Extract the (X, Y) coordinate from the center of the cell holding the provided text.  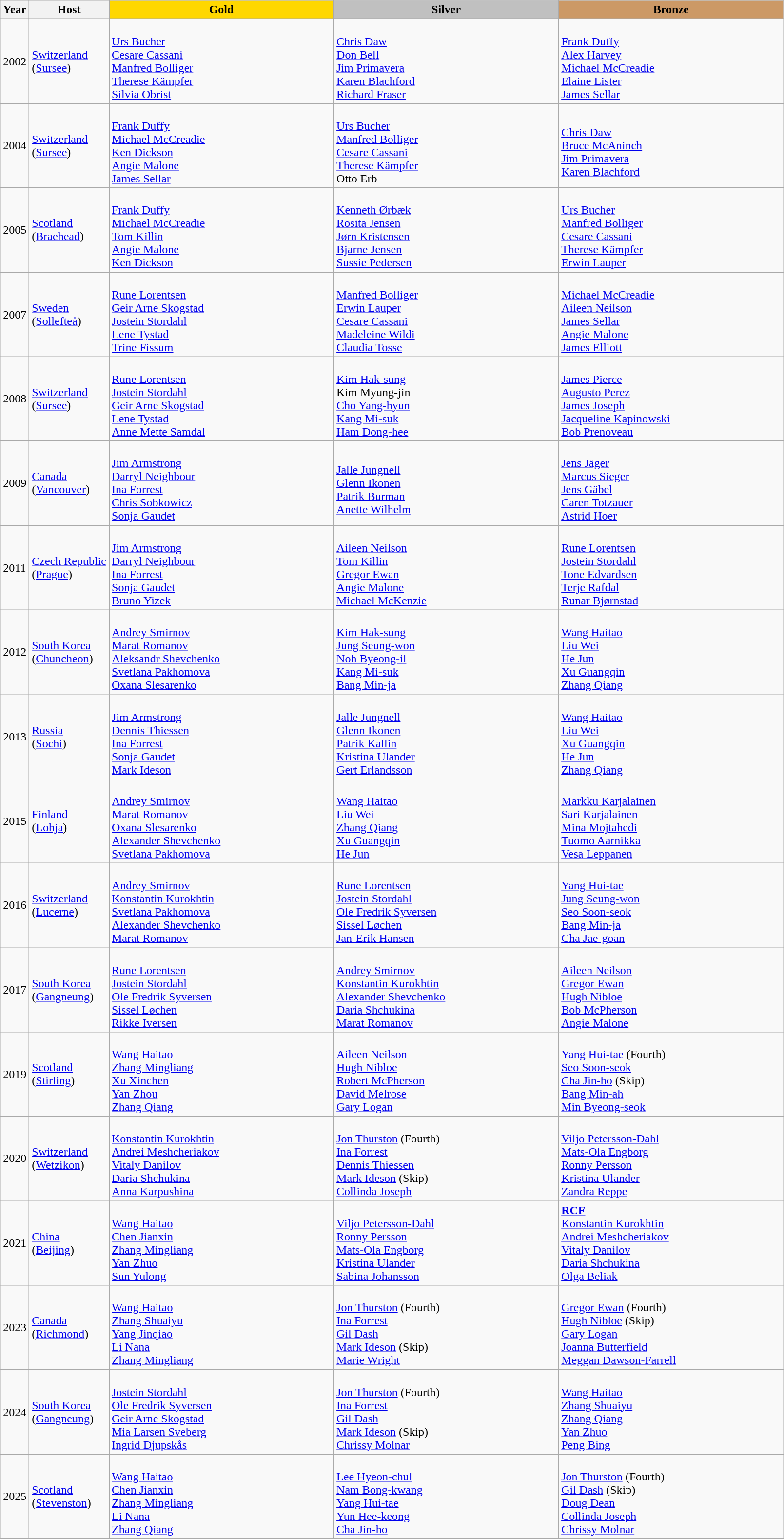
2012 (15, 652)
2013 (15, 737)
Gregor Ewan (Fourth)Hugh Nibloe (Skip)Gary LoganJoanna ButterfieldMeggan Dawson-Farrell (671, 1328)
Rune Lorentsen Jostein Stordahl Tone Edvardsen Terje Rafdal Runar Bjørnstad (671, 568)
Wang HaitaoZhang ShuaiyuYang JinqiaoLi NanaZhang Mingliang (221, 1328)
Lee Hyeon-chulNam Bong-kwangYang Hui-taeYun Hee-keongCha Jin-ho (447, 1497)
Jon Thurston (Fourth)Ina ForrestDennis ThiessenMark Ideson (Skip)Collinda Joseph (447, 1159)
Silver (447, 10)
Andrey SmirnovMarat RomanovOxana SlesarenkoAlexander ShevchenkoSvetlana Pakhomova (221, 820)
Switzerland(Wetzikon) (69, 1159)
Scotland(Braehead) (69, 230)
RCFKonstantin KurokhtinAndrei MeshcheriakovVitaly DanilovDaria ShchukinaOlga Beliak (671, 1243)
Canada(Vancouver) (69, 483)
Kim Hak-sung Kim Myung-jin Cho Yang-hyun Kang Mi-suk Ham Dong-hee (447, 399)
2009 (15, 483)
Kim Hak-sungJung Seung-wonNoh Byeong-ilKang Mi-sukBang Min-ja (447, 652)
China(Beijing) (69, 1243)
2024 (15, 1412)
Bronze (671, 10)
Frank Duffy Michael McCreadie Tom Killin Angie Malone Ken Dickson (221, 230)
2025 (15, 1497)
Host (69, 10)
Urs Bucher Manfred Bolliger Cesare Cassani Therese Kämpfer Erwin Lauper (671, 230)
Czech Republic(Prague) (69, 568)
Gold (221, 10)
Rune LorentsenJostein StordahlOle Fredrik SyversenSissel LøchenJan-Erik Hansen (447, 905)
Aileen NeilsonGregor EwanHugh NibloeBob McPhersonAngie Malone (671, 989)
Aileen Neilson Tom Killin Gregor Ewan Angie Malone Michael McKenzie (447, 568)
Rune LorentsenJostein StordahlOle Fredrik SyversenSissel LøchenRikke Iversen (221, 989)
Scotland(Stirling) (69, 1074)
2007 (15, 314)
Wang HaitaoChen JianxinZhang MingliangYan ZhuoSun Yulong (221, 1243)
Chris Daw Don Bell Jim Primavera Karen Blachford Richard Fraser (447, 61)
Jens Jäger Marcus Sieger Jens Gäbel Caren Totzauer Astrid Hoer (671, 483)
Jim Armstrong Darryl Neighbour Ina Forrest Chris Sobkowicz Sonja Gaudet (221, 483)
Yang Hui-tae (Fourth)Seo Soon-seokCha Jin-ho (Skip)Bang Min-ahMin Byeong-seok (671, 1074)
Canada(Richmond) (69, 1328)
Rune Lorentsen Jostein Stordahl Geir Arne Skogstad Lene Tystad Anne Mette Samdal (221, 399)
Aileen NeilsonHugh NibloeRobert McPhersonDavid MelroseGary Logan (447, 1074)
South Korea(Chuncheon) (69, 652)
Year (15, 10)
Scotland(Stevenston) (69, 1497)
Markku KarjalainenSari KarjalainenMina MojtahediTuomo AarnikkaVesa Leppanen (671, 820)
Michael McCreadie Aileen Neilson James Sellar Angie Malone James Elliott (671, 314)
Frank Duffy Alex Harvey Michael McCreadie Elaine Lister James Sellar (671, 61)
Wang HaitaoLiu WeiHe JunXu GuangqinZhang Qiang (671, 652)
Andrey SmirnovKonstantin KurokhtinAlexander ShevchenkoDaria ShchukinaMarat Romanov (447, 989)
Rune Lorentsen Geir Arne Skogstad Jostein Stordahl Lene Tystad Trine Fissum (221, 314)
2021 (15, 1243)
Wang HaitaoChen JianxinZhang MingliangLi NanaZhang Qiang (221, 1497)
Frank Duffy Michael McCreadie Ken Dickson Angie Malone James Sellar (221, 145)
2023 (15, 1328)
Andrey SmirnovMarat RomanovAleksandr ShevchenkoSvetlana PakhomovaOxana Slesarenko (221, 652)
Switzerland(Lucerne) (69, 905)
Wang HaitaoLiu WeiXu GuangqinHe JunZhang Qiang (671, 737)
Jalle Jungnell Glenn Ikonen Patrik Burman Anette Wilhelm (447, 483)
Kenneth Ørbæk Rosita Jensen Jørn Kristensen Bjarne Jensen Sussie Pedersen (447, 230)
Urs Bucher Manfred Bolliger Cesare Cassani Therese Kämpfer Otto Erb (447, 145)
Jostein StordahlOle Fredrik SyversenGeir Arne SkogstadMia Larsen SvebergIngrid Djupskås (221, 1412)
2005 (15, 230)
2019 (15, 1074)
James Pierce Augusto Perez James Joseph Jacqueline Kapinowski Bob Prenoveau (671, 399)
Urs Bucher Cesare Cassani Manfred Bolliger Therese Kämpfer Silvia Obrist (221, 61)
Andrey SmirnovKonstantin KurokhtinSvetlana PakhomovaAlexander ShevchenkoMarat Romanov (221, 905)
Jalle JungnellGlenn IkonenPatrik KallinKristina UlanderGert Erlandsson (447, 737)
Sweden(Sollefteå) (69, 314)
2017 (15, 989)
Jon Thurston (Fourth)Ina ForrestGil DashMark Ideson (Skip)Marie Wright (447, 1328)
Wang HaitaoZhang ShuaiyuZhang QiangYan ZhuoPeng Bing (671, 1412)
Wang HaitaoLiu WeiZhang QiangXu GuangqinHe Jun (447, 820)
Viljo Petersson-DahlRonny PerssonMats-Ola EngborgKristina UlanderSabina Johansson (447, 1243)
Konstantin KurokhtinAndrei MeshcheriakovVitaly DanilovDaria ShchukinaAnna Karpushina (221, 1159)
2016 (15, 905)
Wang HaitaoZhang MingliangXu XinchenYan ZhouZhang Qiang (221, 1074)
Yang Hui-taeJung Seung-wonSeo Soon-seokBang Min-jaCha Jae-goan (671, 905)
Jim Armstrong Darryl Neighbour Ina Forrest Sonja Gaudet Bruno Yizek (221, 568)
Finland(Lohja) (69, 820)
Russia(Sochi) (69, 737)
2008 (15, 399)
2015 (15, 820)
Viljo Petersson-DahlMats-Ola EngborgRonny PerssonKristina UlanderZandra Reppe (671, 1159)
Jon Thurston (Fourth)Gil Dash (Skip)Doug DeanCollinda JosephChrissy Molnar (671, 1497)
Jon Thurston (Fourth)Ina ForrestGil DashMark Ideson (Skip)Chrissy Molnar (447, 1412)
Manfred Bolliger Erwin Lauper Cesare Cassani Madeleine Wildi Claudia Tosse (447, 314)
2020 (15, 1159)
Chris Daw Bruce McAninch Jim Primavera Karen Blachford (671, 145)
2004 (15, 145)
Jim ArmstrongDennis ThiessenIna ForrestSonja GaudetMark Ideson (221, 737)
2002 (15, 61)
2011 (15, 568)
